Find where the given text appears and provide that cell's center as [x, y] coordinate. 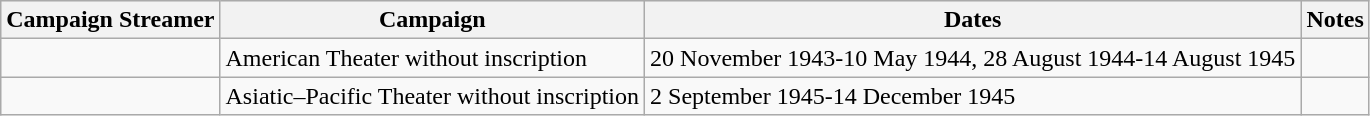
Campaign Streamer [110, 20]
2 September 1945-14 December 1945 [973, 96]
American Theater without inscription [432, 58]
Notes [1335, 20]
20 November 1943-10 May 1944, 28 August 1944-14 August 1945 [973, 58]
Campaign [432, 20]
Dates [973, 20]
Asiatic–Pacific Theater without inscription [432, 96]
